Return the [X, Y] coordinate for the center point of the cell that contains the specified text.  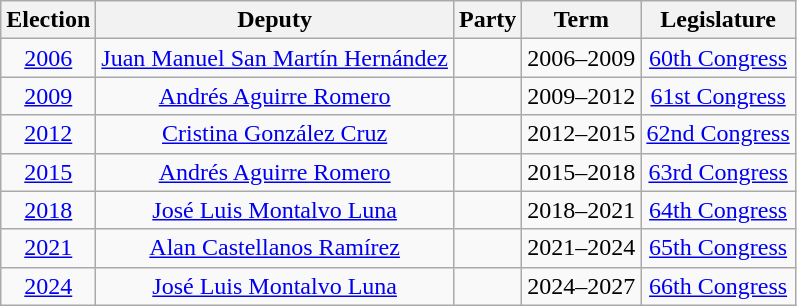
2024 [48, 286]
2018 [48, 210]
2006–2009 [582, 58]
2015–2018 [582, 172]
Party [487, 20]
66th Congress [718, 286]
61st Congress [718, 96]
Legislature [718, 20]
2021 [48, 248]
2015 [48, 172]
2006 [48, 58]
Juan Manuel San Martín Hernández [275, 58]
65th Congress [718, 248]
2012–2015 [582, 134]
62nd Congress [718, 134]
Deputy [275, 20]
Term [582, 20]
2021–2024 [582, 248]
64th Congress [718, 210]
2009–2012 [582, 96]
2024–2027 [582, 286]
63rd Congress [718, 172]
60th Congress [718, 58]
2009 [48, 96]
Cristina González Cruz [275, 134]
2012 [48, 134]
2018–2021 [582, 210]
Election [48, 20]
Alan Castellanos Ramírez [275, 248]
